Return the [x, y] coordinate for the center point of the cell that contains the specified text.  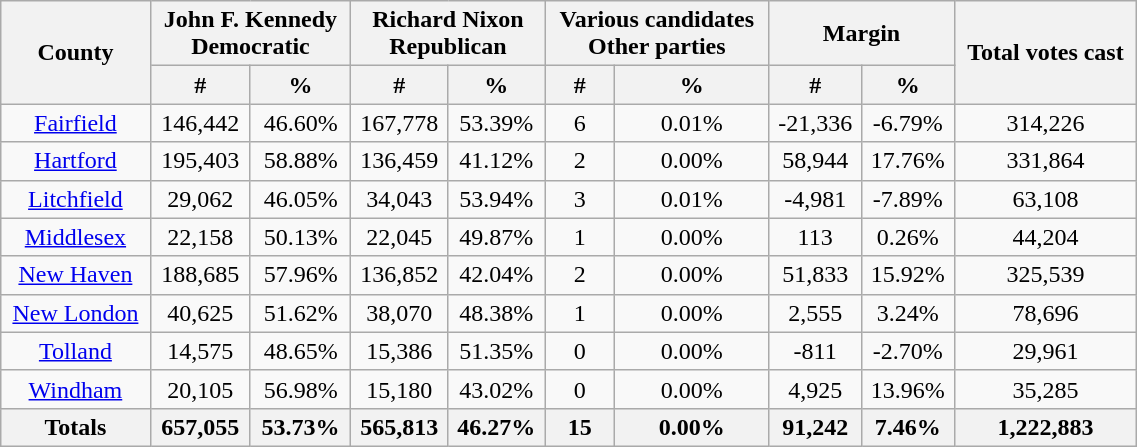
136,459 [400, 161]
40,625 [200, 313]
167,778 [400, 123]
314,226 [1046, 123]
2,555 [816, 313]
34,043 [400, 199]
-6.79% [908, 123]
1,222,883 [1046, 427]
58,944 [816, 161]
35,285 [1046, 389]
565,813 [400, 427]
48.65% [300, 351]
3 [580, 199]
29,961 [1046, 351]
Tolland [76, 351]
46.05% [300, 199]
Middlesex [76, 237]
48.38% [496, 313]
Fairfield [76, 123]
New London [76, 313]
14,575 [200, 351]
20,105 [200, 389]
43.02% [496, 389]
Richard NixonRepublican [448, 34]
46.60% [300, 123]
-2.70% [908, 351]
15 [580, 427]
41.12% [496, 161]
53.94% [496, 199]
63,108 [1046, 199]
22,158 [200, 237]
13.96% [908, 389]
Total votes cast [1046, 52]
91,242 [816, 427]
42.04% [496, 275]
44,204 [1046, 237]
-7.89% [908, 199]
58.88% [300, 161]
Windham [76, 389]
136,852 [400, 275]
331,864 [1046, 161]
51,833 [816, 275]
22,045 [400, 237]
17.76% [908, 161]
Margin [862, 34]
15,180 [400, 389]
3.24% [908, 313]
6 [580, 123]
4,925 [816, 389]
78,696 [1046, 313]
53.39% [496, 123]
15,386 [400, 351]
146,442 [200, 123]
County [76, 52]
51.62% [300, 313]
7.46% [908, 427]
Litchfield [76, 199]
29,062 [200, 199]
15.92% [908, 275]
325,539 [1046, 275]
-21,336 [816, 123]
56.98% [300, 389]
Totals [76, 427]
-811 [816, 351]
46.27% [496, 427]
New Haven [76, 275]
113 [816, 237]
188,685 [200, 275]
Hartford [76, 161]
53.73% [300, 427]
-4,981 [816, 199]
Various candidatesOther parties [657, 34]
50.13% [300, 237]
38,070 [400, 313]
195,403 [200, 161]
51.35% [496, 351]
57.96% [300, 275]
657,055 [200, 427]
49.87% [496, 237]
John F. KennedyDemocratic [250, 34]
0.26% [908, 237]
